Find where the given text appears and provide that cell's center as [x, y] coordinate. 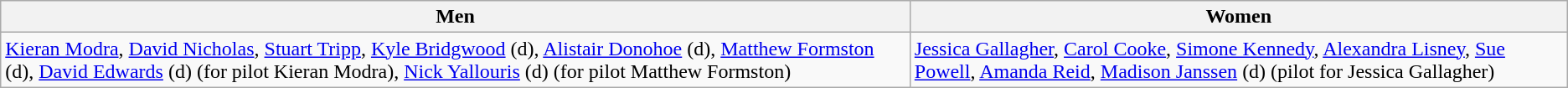
Jessica Gallagher, Carol Cooke, Simone Kennedy, Alexandra Lisney, Sue Powell, Amanda Reid, Madison Janssen (d) (pilot for Jessica Gallagher) [1238, 60]
Men [456, 17]
Women [1238, 17]
